Determine the (x, y) coordinate at the center of the cell enclosing the given text.  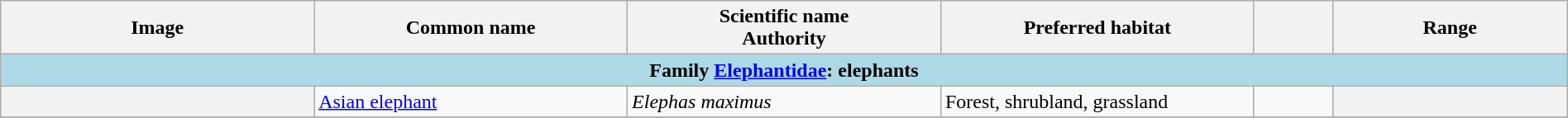
Asian elephant (471, 101)
Elephas maximus (784, 101)
Range (1450, 28)
Image (157, 28)
Forest, shrubland, grassland (1097, 101)
Common name (471, 28)
Scientific nameAuthority (784, 28)
Preferred habitat (1097, 28)
Family Elephantidae: elephants (784, 70)
